Output the [X, Y] coordinate of the center of the cell containing the given text.  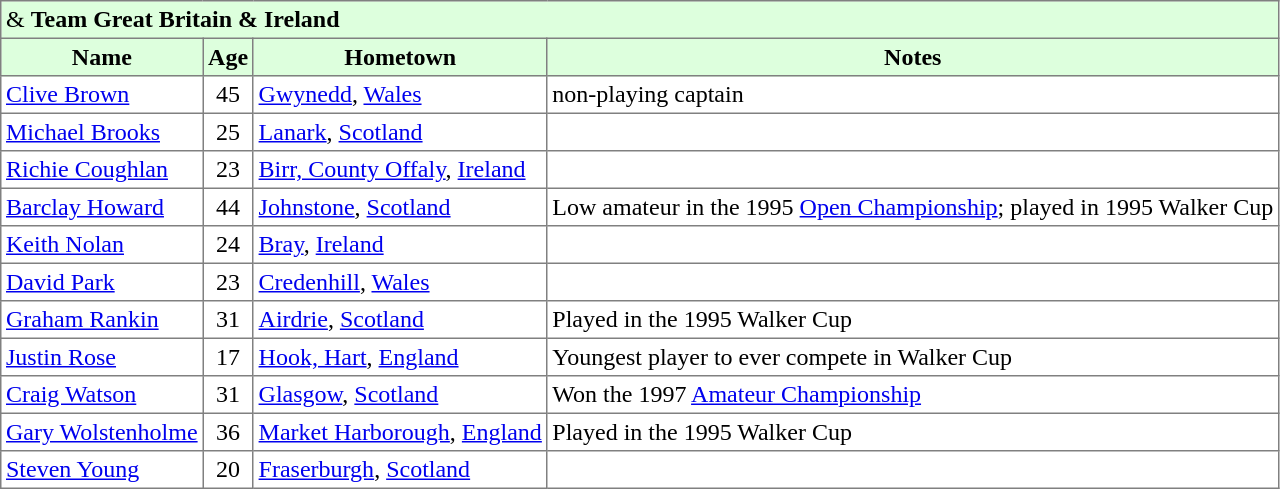
Won the 1997 Amateur Championship [912, 395]
Glasgow, Scotland [400, 395]
25 [228, 132]
Name [102, 57]
Richie Coughlan [102, 170]
Bray, Ireland [400, 245]
Gwynedd, Wales [400, 95]
David Park [102, 282]
44 [228, 207]
Barclay Howard [102, 207]
& Team Great Britain & Ireland [640, 20]
Gary Wolstenholme [102, 432]
Youngest player to ever compete in Walker Cup [912, 357]
45 [228, 95]
Age [228, 57]
Fraserburgh, Scotland [400, 470]
Notes [912, 57]
Credenhill, Wales [400, 282]
Craig Watson [102, 395]
Market Harborough, England [400, 432]
Graham Rankin [102, 320]
Johnstone, Scotland [400, 207]
20 [228, 470]
24 [228, 245]
non-playing captain [912, 95]
17 [228, 357]
Hook, Hart, England [400, 357]
Keith Nolan [102, 245]
36 [228, 432]
Airdrie, Scotland [400, 320]
Justin Rose [102, 357]
Lanark, Scotland [400, 132]
Birr, County Offaly, Ireland [400, 170]
Clive Brown [102, 95]
Hometown [400, 57]
Low amateur in the 1995 Open Championship; played in 1995 Walker Cup [912, 207]
Michael Brooks [102, 132]
Steven Young [102, 470]
